Detect which cell encompasses the target text, then output its [x, y] center coordinate. 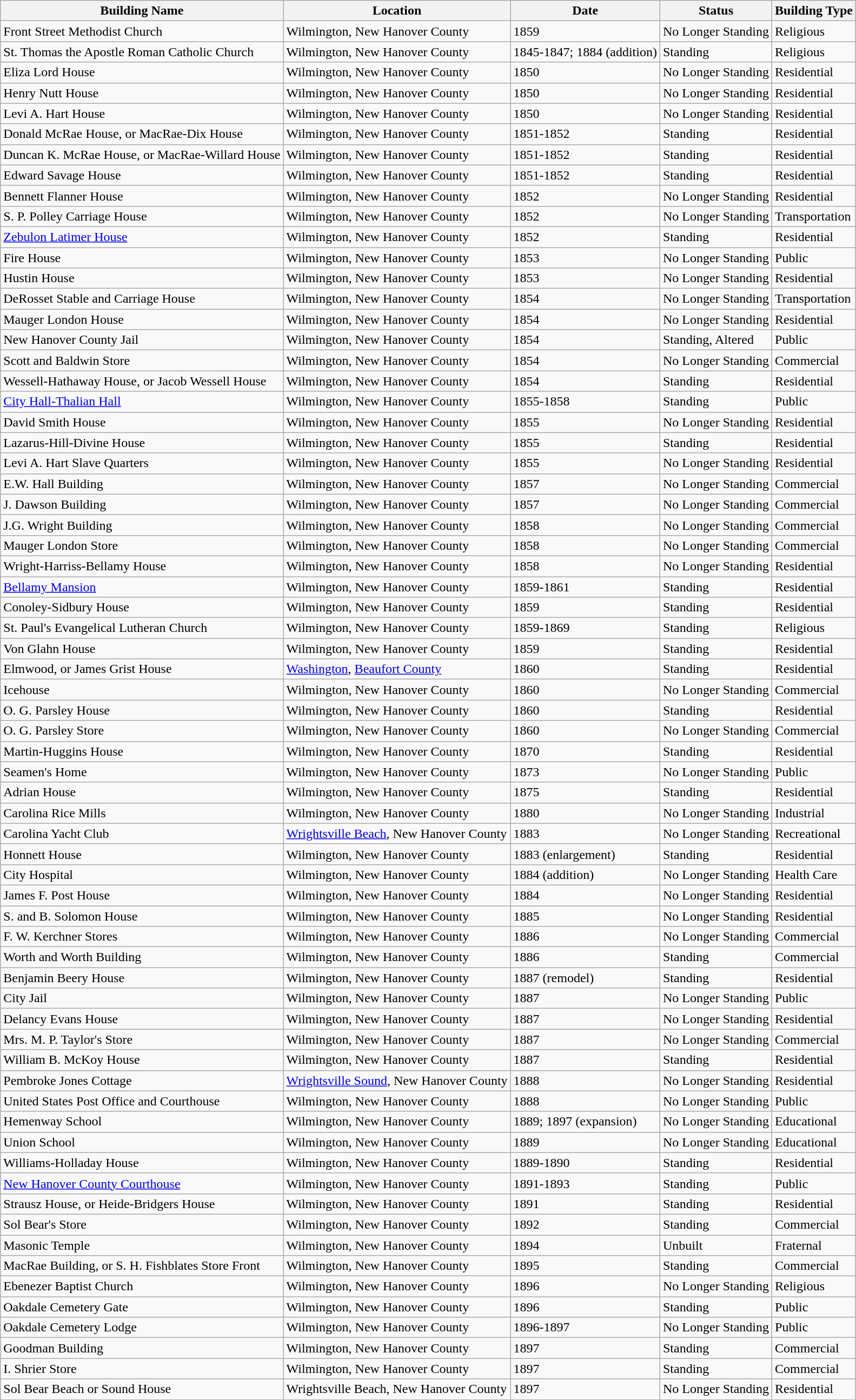
Building Type [814, 11]
Carolina Rice Mills [142, 813]
1884 [585, 895]
Henry Nutt House [142, 93]
J. Dawson Building [142, 504]
New Hanover County Courthouse [142, 1183]
MacRae Building, or S. H. Fishblates Store Front [142, 1266]
1892 [585, 1224]
Standing, Altered [716, 340]
Sol Bear's Store [142, 1224]
1859-1869 [585, 628]
1891 [585, 1204]
1887 (remodel) [585, 978]
Date [585, 11]
1896-1897 [585, 1328]
James F. Post House [142, 895]
Wright-Harriss-Bellamy House [142, 566]
David Smith House [142, 422]
City Jail [142, 998]
Benjamin Beery House [142, 978]
Worth and Worth Building [142, 957]
United States Post Office and Courthouse [142, 1101]
1883 (enlargement) [585, 854]
Hemenway School [142, 1122]
Oakdale Cemetery Gate [142, 1307]
Duncan K. McRae House, or MacRae-Willard House [142, 155]
1885 [585, 916]
1889-1890 [585, 1163]
Adrian House [142, 792]
1855-1858 [585, 402]
Wrightsville Sound, New Hanover County [397, 1081]
Oakdale Cemetery Lodge [142, 1328]
Honnett House [142, 854]
1870 [585, 751]
Edward Savage House [142, 175]
Health Care [814, 875]
1875 [585, 792]
I. Shrier Store [142, 1369]
DeRosset Stable and Carriage House [142, 299]
St. Thomas the Apostle Roman Catholic Church [142, 52]
1845-1847; 1884 (addition) [585, 52]
1889; 1897 (expansion) [585, 1122]
1880 [585, 813]
1894 [585, 1245]
Lazarus-Hill-Divine House [142, 443]
Fire House [142, 258]
S. P. Polley Carriage House [142, 216]
Sol Bear Beach or Sound House [142, 1389]
St. Paul's Evangelical Lutheran Church [142, 628]
J.G. Wright Building [142, 525]
Status [716, 11]
Zebulon Latimer House [142, 237]
Conoley-Sidbury House [142, 608]
Delancy Evans House [142, 1019]
Union School [142, 1142]
Ebenezer Baptist Church [142, 1286]
Bellamy Mansion [142, 586]
William B. McKoy House [142, 1060]
Mauger London Store [142, 545]
Levi A. Hart House [142, 114]
Unbuilt [716, 1245]
City Hall-Thalian Hall [142, 402]
Goodman Building [142, 1348]
S. and B. Solomon House [142, 916]
New Hanover County Jail [142, 340]
Williams-Holladay House [142, 1163]
City Hospital [142, 875]
Martin-Huggins House [142, 751]
1889 [585, 1142]
E.W. Hall Building [142, 484]
Front Street Methodist Church [142, 31]
Location [397, 11]
Industrial [814, 813]
Donald McRae House, or MacRae-Dix House [142, 134]
1891-1893 [585, 1183]
Masonic Temple [142, 1245]
Strausz House, or Heide-Bridgers House [142, 1204]
Seamen's Home [142, 772]
1895 [585, 1266]
Carolina Yacht Club [142, 834]
Wessell-Hathaway House, or Jacob Wessell House [142, 381]
Mauger London House [142, 319]
O. G. Parsley Store [142, 731]
Icehouse [142, 690]
Von Glahn House [142, 649]
Recreational [814, 834]
Scott and Baldwin Store [142, 361]
Fraternal [814, 1245]
1873 [585, 772]
Elmwood, or James Grist House [142, 669]
F. W. Kerchner Stores [142, 937]
Washington, Beaufort County [397, 669]
O. G. Parsley House [142, 710]
1859-1861 [585, 586]
Building Name [142, 11]
1884 (addition) [585, 875]
Pembroke Jones Cottage [142, 1081]
Hustin House [142, 278]
Mrs. M. P. Taylor's Store [142, 1039]
Bennett Flanner House [142, 196]
Eliza Lord House [142, 72]
1883 [585, 834]
Levi A. Hart Slave Quarters [142, 463]
